Detect which cell encompasses the target text, then output its (X, Y) center coordinate. 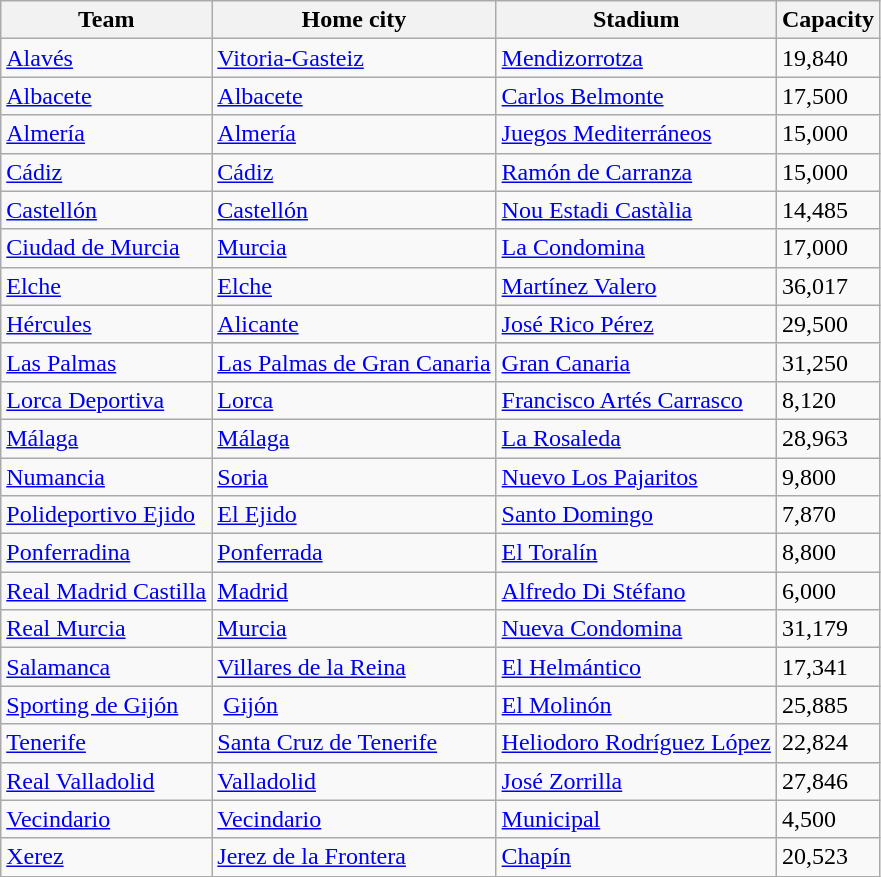
Las Palmas de Gran Canaria (354, 362)
6,000 (828, 591)
9,800 (828, 477)
Home city (354, 20)
Chapín (636, 857)
José Rico Pérez (636, 324)
Las Palmas (106, 362)
25,885 (828, 705)
Gijón (354, 705)
19,840 (828, 58)
29,500 (828, 324)
Salamanca (106, 667)
Tenerife (106, 743)
Nou Estadi Castàlia (636, 210)
Villares de la Reina (354, 667)
Heliodoro Rodríguez López (636, 743)
Alavés (106, 58)
Sporting de Gijón (106, 705)
Real Valladolid (106, 781)
28,963 (828, 438)
20,523 (828, 857)
36,017 (828, 286)
8,800 (828, 553)
17,341 (828, 667)
Capacity (828, 20)
Mendizorrotza (636, 58)
Gran Canaria (636, 362)
Valladolid (354, 781)
Jerez de la Frontera (354, 857)
Juegos Mediterráneos (636, 134)
22,824 (828, 743)
El Molinón (636, 705)
Real Murcia (106, 629)
Santa Cruz de Tenerife (354, 743)
31,179 (828, 629)
Numancia (106, 477)
Alfredo Di Stéfano (636, 591)
17,500 (828, 96)
14,485 (828, 210)
Xerez (106, 857)
La Condomina (636, 248)
Ponferradina (106, 553)
Polideportivo Ejido (106, 515)
Carlos Belmonte (636, 96)
31,250 (828, 362)
Madrid (354, 591)
Ponferrada (354, 553)
Alicante (354, 324)
8,120 (828, 400)
Nueva Condomina (636, 629)
Vitoria-Gasteiz (354, 58)
La Rosaleda (636, 438)
El Helmántico (636, 667)
4,500 (828, 819)
Lorca Deportiva (106, 400)
José Zorrilla (636, 781)
El Ejido (354, 515)
Ramón de Carranza (636, 172)
Santo Domingo (636, 515)
Stadium (636, 20)
Hércules (106, 324)
Francisco Artés Carrasco (636, 400)
7,870 (828, 515)
Soria (354, 477)
Municipal (636, 819)
Martínez Valero (636, 286)
Lorca (354, 400)
Ciudad de Murcia (106, 248)
Real Madrid Castilla (106, 591)
17,000 (828, 248)
El Toralín (636, 553)
27,846 (828, 781)
Team (106, 20)
Nuevo Los Pajaritos (636, 477)
